Find where the given text appears and provide that cell's center as [x, y] coordinate. 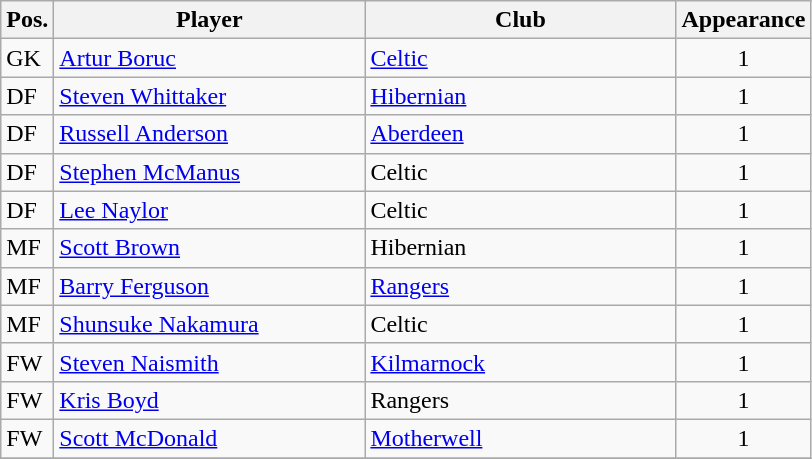
Pos. [28, 20]
Motherwell [520, 438]
Steven Naismith [210, 362]
Kris Boyd [210, 400]
Player [210, 20]
Lee Naylor [210, 210]
Scott McDonald [210, 438]
Kilmarnock [520, 362]
Steven Whittaker [210, 96]
Appearance [744, 20]
Scott Brown [210, 248]
Artur Boruc [210, 58]
Barry Ferguson [210, 286]
Shunsuke Nakamura [210, 324]
Stephen McManus [210, 172]
GK [28, 58]
Russell Anderson [210, 134]
Club [520, 20]
Aberdeen [520, 134]
